Return the [x, y] coordinate for the center point of the cell that contains the specified text.  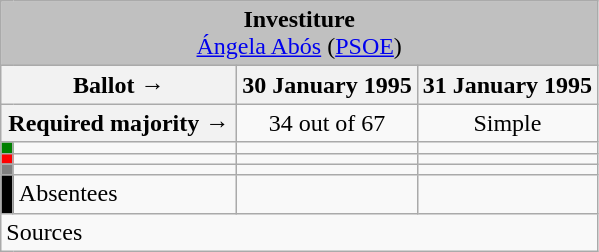
31 January 1995 [507, 85]
Required majority → [119, 123]
Simple [507, 123]
InvestitureÁngela Abós (PSOE) [300, 34]
Ballot → [119, 85]
30 January 1995 [327, 85]
Sources [300, 232]
34 out of 67 [327, 123]
Absentees [125, 194]
